Output the (x, y) coordinate of the center of the cell containing the given text.  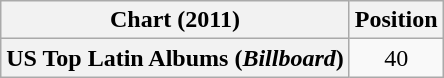
40 (396, 58)
Chart (2011) (176, 20)
US Top Latin Albums (Billboard) (176, 58)
Position (396, 20)
